Capture the cell that displays the provided text and extract its (X, Y) central coordinate. 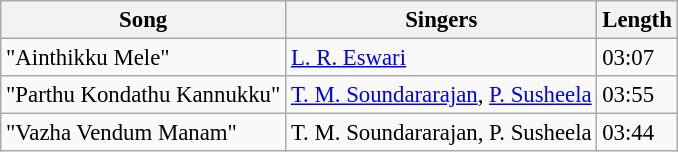
03:44 (637, 133)
"Vazha Vendum Manam" (144, 133)
"Parthu Kondathu Kannukku" (144, 95)
Length (637, 20)
03:55 (637, 95)
03:07 (637, 58)
Song (144, 20)
L. R. Eswari (442, 58)
"Ainthikku Mele" (144, 58)
Singers (442, 20)
